Find where the given text appears and provide that cell's center as (x, y) coordinate. 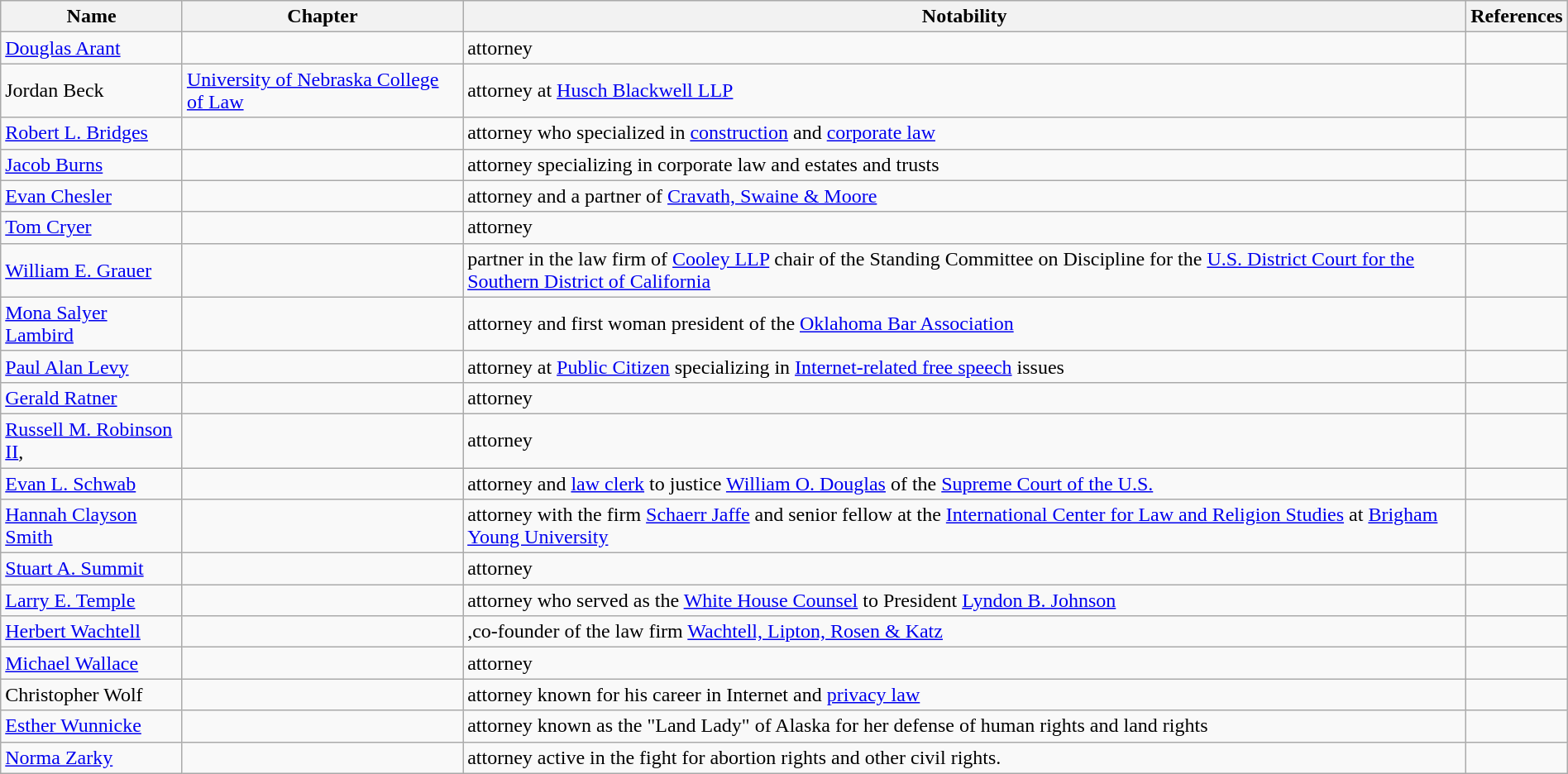
Norma Zarky (92, 757)
attorney who specialized in construction and corporate law (964, 133)
Chapter (323, 17)
Stuart A. Summit (92, 569)
Michael Wallace (92, 663)
attorney known for his career in Internet and privacy law (964, 695)
Evan Chesler (92, 196)
,co-founder of the law firm Wachtell, Lipton, Rosen & Katz (964, 632)
University of Nebraska College of Law (323, 91)
Jordan Beck (92, 91)
attorney specializing in corporate law and estates and trusts (964, 165)
Evan L. Schwab (92, 484)
Robert L. Bridges (92, 133)
Hannah Clayson Smith (92, 526)
attorney who served as the White House Counsel to President Lyndon B. Johnson (964, 600)
attorney with the firm Schaerr Jaffe and senior fellow at the International Center for Law and Religion Studies at Brigham Young University (964, 526)
Esther Wunnicke (92, 726)
attorney active in the fight for abortion rights and other civil rights. (964, 757)
Mona Salyer Lambird (92, 324)
Paul Alan Levy (92, 366)
Douglas Arant (92, 48)
Name (92, 17)
Larry E. Temple (92, 600)
attorney and first woman president of the Oklahoma Bar Association (964, 324)
attorney at Husch Blackwell LLP (964, 91)
attorney and a partner of Cravath, Swaine & Moore (964, 196)
Herbert Wachtell (92, 632)
Gerald Ratner (92, 398)
attorney known as the "Land Lady" of Alaska for her defense of human rights and land rights (964, 726)
Russell M. Robinson II, (92, 440)
References (1517, 17)
attorney at Public Citizen specializing in Internet-related free speech issues (964, 366)
Christopher Wolf (92, 695)
Jacob Burns (92, 165)
attorney and law clerk to justice William O. Douglas of the Supreme Court of the U.S. (964, 484)
William E. Grauer (92, 270)
Notability (964, 17)
Tom Cryer (92, 227)
